Locate the cell with the specified text and output its (x, y) center coordinate. 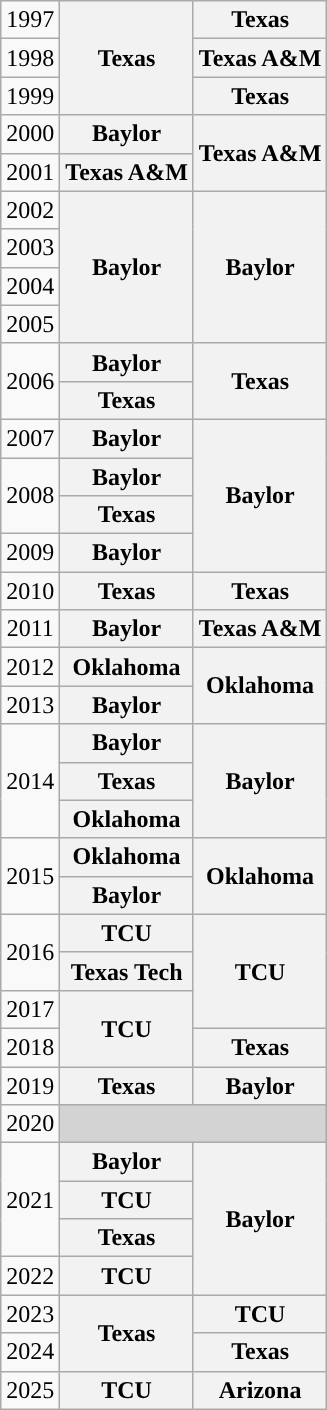
2022 (30, 1276)
2014 (30, 781)
Texas Tech (127, 971)
2012 (30, 667)
Arizona (260, 1390)
2016 (30, 952)
2001 (30, 172)
2000 (30, 134)
2011 (30, 629)
2006 (30, 381)
2024 (30, 1352)
2005 (30, 324)
1997 (30, 20)
2021 (30, 1200)
2003 (30, 248)
2002 (30, 210)
2009 (30, 553)
2017 (30, 1009)
2023 (30, 1314)
2025 (30, 1390)
2008 (30, 496)
2013 (30, 705)
2007 (30, 438)
2015 (30, 876)
1999 (30, 96)
2018 (30, 1047)
2004 (30, 286)
2019 (30, 1085)
2010 (30, 591)
2020 (30, 1124)
1998 (30, 58)
